Return the (X, Y) coordinate for the center point of the cell that contains the specified text.  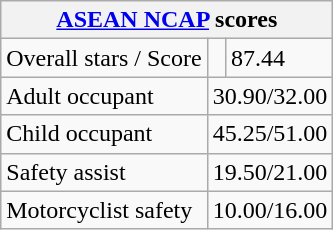
Child occupant (104, 134)
Adult occupant (104, 96)
ASEAN NCAP scores (167, 20)
Overall stars / Score (104, 58)
10.00/16.00 (270, 210)
Motorcyclist safety (104, 210)
45.25/51.00 (270, 134)
30.90/32.00 (270, 96)
87.44 (278, 58)
Safety assist (104, 172)
19.50/21.00 (270, 172)
